Capture the cell that displays the provided text and extract its [x, y] central coordinate. 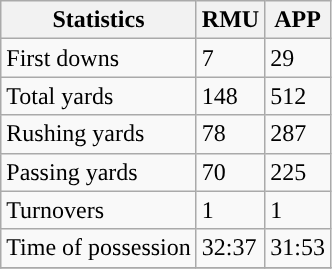
31:53 [298, 248]
Time of possession [99, 248]
Rushing yards [99, 134]
Passing yards [99, 172]
RMU [230, 20]
70 [230, 172]
32:37 [230, 248]
APP [298, 20]
First downs [99, 58]
Turnovers [99, 210]
29 [298, 58]
7 [230, 58]
Total yards [99, 96]
225 [298, 172]
512 [298, 96]
Statistics [99, 20]
148 [230, 96]
287 [298, 134]
78 [230, 134]
